Provide the (X, Y) coordinate of the cell's center where the given text is located.  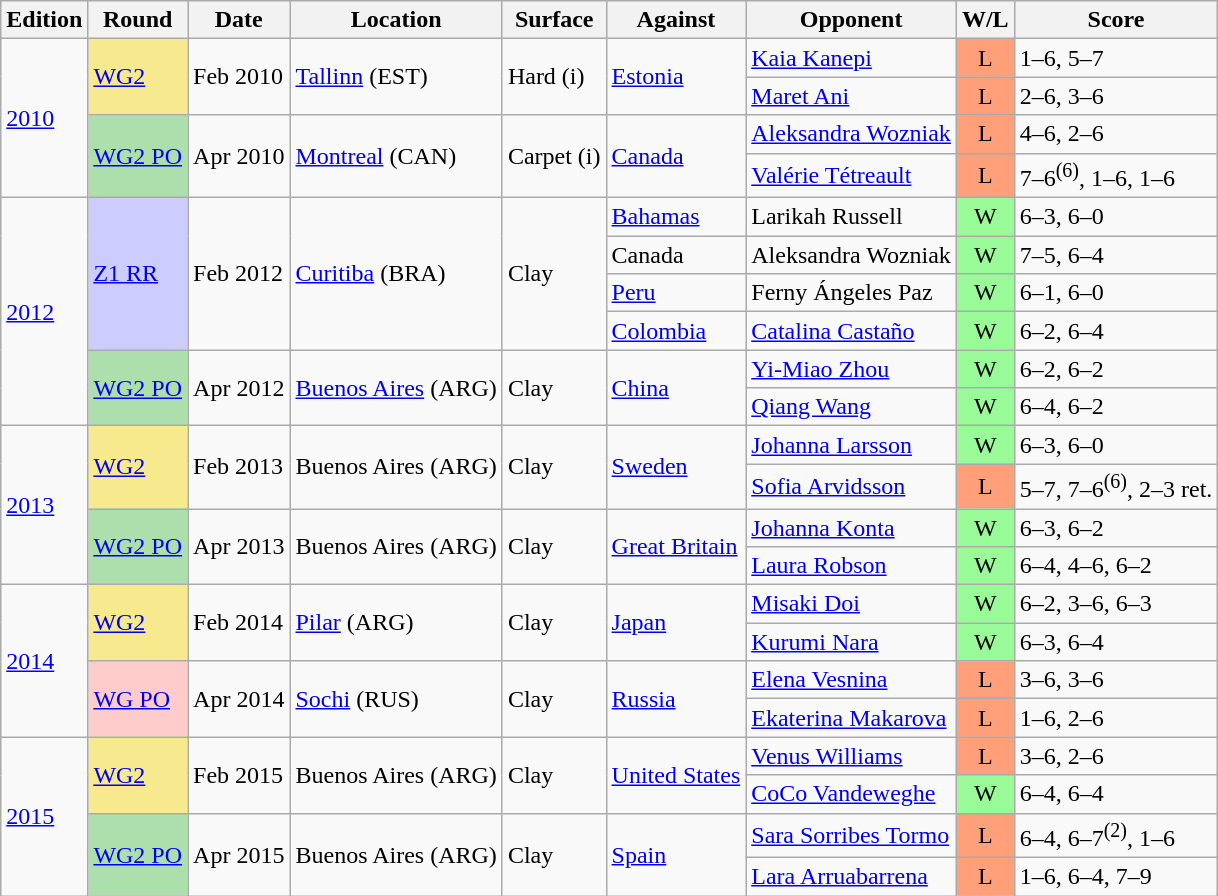
Feb 2010 (239, 77)
Pilar (ARG) (396, 623)
Valérie Tétreault (852, 176)
4–6, 2–6 (1116, 134)
Misaki Doi (852, 604)
Johanna Larsson (852, 445)
Great Britain (676, 547)
Apr 2010 (239, 156)
Apr 2015 (239, 854)
Laura Robson (852, 566)
Apr 2012 (239, 388)
Yi-Miao Zhou (852, 369)
Russia (676, 699)
Maret Ani (852, 96)
7–6(6), 1–6, 1–6 (1116, 176)
6–4, 4–6, 6–2 (1116, 566)
6–4, 6–2 (1116, 407)
Venus Williams (852, 756)
2010 (44, 118)
Peru (676, 293)
Johanna Konta (852, 528)
Sweden (676, 468)
CoCo Vandeweghe (852, 794)
Tallinn (EST) (396, 77)
1–6, 2–6 (1116, 718)
Catalina Castaño (852, 331)
Opponent (852, 20)
Edition (44, 20)
Carpet (i) (554, 156)
Estonia (676, 77)
Curitiba (BRA) (396, 274)
Surface (554, 20)
Feb 2013 (239, 468)
China (676, 388)
Lara Arruabarrena (852, 877)
2012 (44, 312)
WG PO (138, 699)
Qiang Wang (852, 407)
Sofia Arvidsson (852, 486)
Japan (676, 623)
2013 (44, 506)
United States (676, 775)
3–6, 2–6 (1116, 756)
Kaia Kanepi (852, 58)
1–6, 5–7 (1116, 58)
Z1 RR (138, 274)
Hard (i) (554, 77)
Apr 2014 (239, 699)
6–3, 6–4 (1116, 642)
2–6, 3–6 (1116, 96)
Sara Sorribes Tormo (852, 836)
6–1, 6–0 (1116, 293)
Spain (676, 854)
Apr 2013 (239, 547)
2014 (44, 661)
Bahamas (676, 217)
Feb 2014 (239, 623)
Against (676, 20)
6–3, 6–2 (1116, 528)
7–5, 6–4 (1116, 255)
Location (396, 20)
6–4, 6–4 (1116, 794)
Elena Vesnina (852, 680)
2015 (44, 816)
Round (138, 20)
Colombia (676, 331)
Date (239, 20)
6–2, 6–4 (1116, 331)
Score (1116, 20)
Ferny Ángeles Paz (852, 293)
Larikah Russell (852, 217)
Feb 2015 (239, 775)
1–6, 6–4, 7–9 (1116, 877)
Montreal (CAN) (396, 156)
6–2, 6–2 (1116, 369)
3–6, 3–6 (1116, 680)
Kurumi Nara (852, 642)
5–7, 7–6(6), 2–3 ret. (1116, 486)
Sochi (RUS) (396, 699)
Ekaterina Makarova (852, 718)
6–4, 6–7(2), 1–6 (1116, 836)
6–2, 3–6, 6–3 (1116, 604)
W/L (985, 20)
Feb 2012 (239, 274)
